Detect which cell encompasses the target text, then output its (x, y) center coordinate. 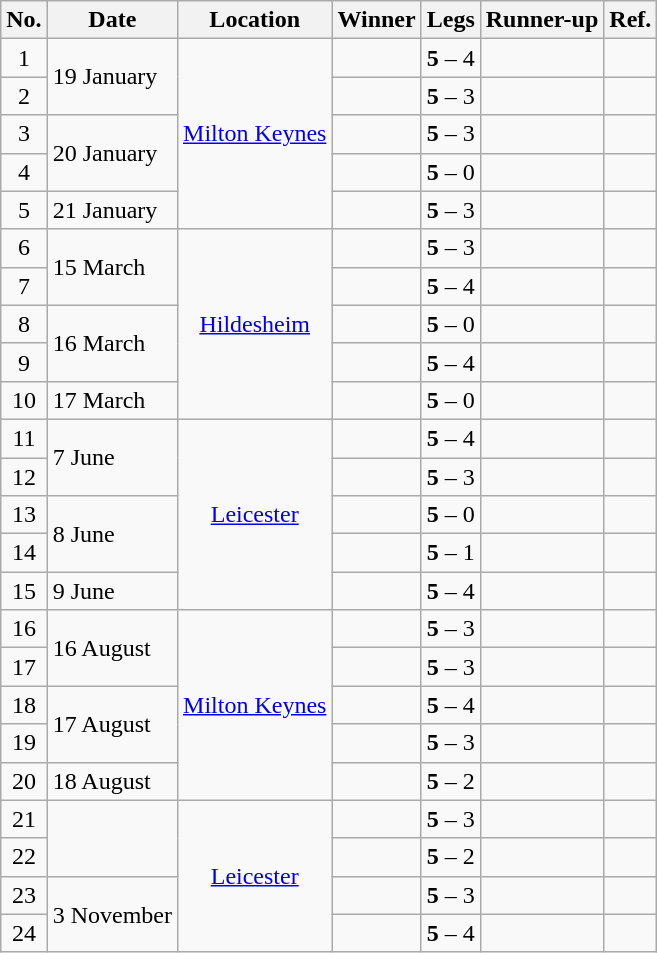
7 (24, 286)
15 (24, 591)
9 (24, 362)
20 January (112, 153)
Date (112, 20)
16 August (112, 648)
17 (24, 667)
1 (24, 58)
19 (24, 743)
23 (24, 895)
21 January (112, 210)
2 (24, 96)
5 (24, 210)
18 August (112, 781)
20 (24, 781)
4 (24, 172)
No. (24, 20)
22 (24, 857)
15 March (112, 267)
21 (24, 819)
13 (24, 515)
6 (24, 248)
5 – 1 (450, 553)
Winner (376, 20)
Ref. (630, 20)
Hildesheim (255, 324)
12 (24, 477)
Location (255, 20)
Runner-up (542, 20)
8 June (112, 534)
8 (24, 324)
10 (24, 400)
24 (24, 933)
18 (24, 705)
17 August (112, 724)
Legs (450, 20)
7 June (112, 457)
16 March (112, 343)
9 June (112, 591)
19 January (112, 77)
16 (24, 629)
3 (24, 134)
11 (24, 438)
17 March (112, 400)
14 (24, 553)
3 November (112, 914)
